Search for the cell housing the specified text and yield its (x, y) center coordinate. 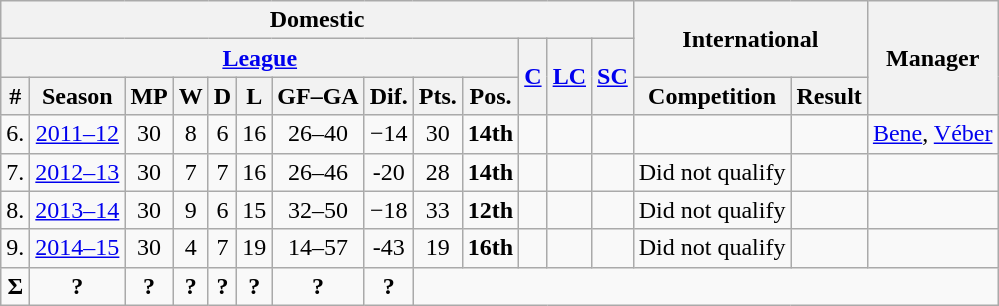
-20 (388, 172)
26–40 (318, 134)
# (16, 96)
Σ (16, 286)
Competition (712, 96)
GF–GA (318, 96)
Manager (932, 58)
12th (490, 210)
LC (569, 77)
9. (16, 248)
L (254, 96)
C (533, 77)
14–57 (318, 248)
W (190, 96)
SC (613, 77)
6. (16, 134)
Pts. (438, 96)
League (260, 58)
16th (490, 248)
International (750, 39)
−14 (388, 134)
Season (78, 96)
Result (829, 96)
28 (438, 172)
Dif. (388, 96)
-43 (388, 248)
8 (190, 134)
Bene, Véber (932, 134)
MP (149, 96)
Pos. (490, 96)
D (222, 96)
7. (16, 172)
4 (190, 248)
32–50 (318, 210)
8. (16, 210)
33 (438, 210)
2014–15 (78, 248)
−18 (388, 210)
26–46 (318, 172)
2012–13 (78, 172)
15 (254, 210)
Domestic (318, 20)
9 (190, 210)
2011–12 (78, 134)
2013–14 (78, 210)
